Find where the given text appears and provide that cell's center as [x, y] coordinate. 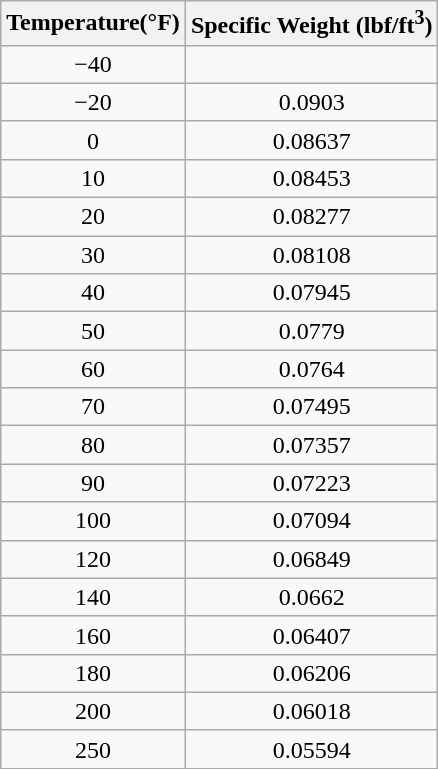
0.08453 [312, 178]
0.06206 [312, 673]
0.07495 [312, 407]
140 [94, 597]
0.0779 [312, 331]
0.07357 [312, 445]
0.05594 [312, 749]
0.06018 [312, 711]
0 [94, 140]
20 [94, 217]
10 [94, 178]
100 [94, 521]
−20 [94, 102]
120 [94, 559]
200 [94, 711]
0.08277 [312, 217]
180 [94, 673]
Specific Weight (lbf/ft3) [312, 24]
60 [94, 369]
80 [94, 445]
0.07223 [312, 483]
0.0764 [312, 369]
70 [94, 407]
30 [94, 255]
40 [94, 293]
50 [94, 331]
0.06849 [312, 559]
−40 [94, 64]
0.0662 [312, 597]
0.07945 [312, 293]
0.08108 [312, 255]
90 [94, 483]
0.06407 [312, 635]
250 [94, 749]
Temperature(°F) [94, 24]
0.07094 [312, 521]
160 [94, 635]
0.08637 [312, 140]
0.0903 [312, 102]
